Locate the cell with the specified text and output its (x, y) center coordinate. 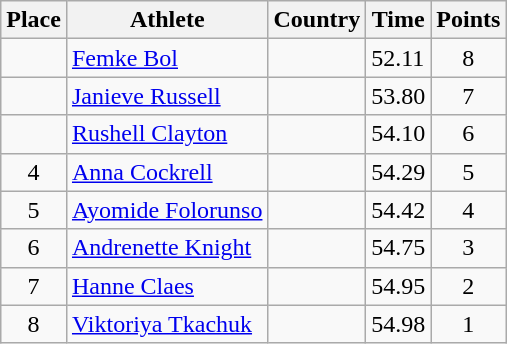
54.42 (398, 210)
1 (468, 324)
Country (317, 20)
Hanne Claes (167, 286)
Place (34, 20)
53.80 (398, 96)
Janieve Russell (167, 96)
52.11 (398, 58)
54.75 (398, 248)
54.29 (398, 172)
3 (468, 248)
Femke Bol (167, 58)
2 (468, 286)
Athlete (167, 20)
54.10 (398, 134)
Points (468, 20)
Rushell Clayton (167, 134)
Anna Cockrell (167, 172)
Ayomide Folorunso (167, 210)
54.98 (398, 324)
54.95 (398, 286)
Andrenette Knight (167, 248)
Viktoriya Tkachuk (167, 324)
Time (398, 20)
